Capture the cell that displays the provided text and extract its (X, Y) central coordinate. 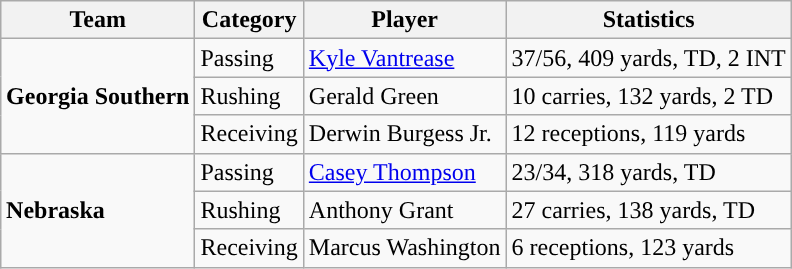
Statistics (648, 20)
Derwin Burgess Jr. (404, 134)
Player (404, 20)
Category (249, 20)
10 carries, 132 yards, 2 TD (648, 96)
37/56, 409 yards, TD, 2 INT (648, 58)
Gerald Green (404, 96)
Casey Thompson (404, 172)
12 receptions, 119 yards (648, 134)
Kyle Vantrease (404, 58)
27 carries, 138 yards, TD (648, 210)
Nebraska (98, 210)
Team (98, 20)
Anthony Grant (404, 210)
Marcus Washington (404, 248)
Georgia Southern (98, 96)
6 receptions, 123 yards (648, 248)
23/34, 318 yards, TD (648, 172)
